Capture the cell that displays the provided text and extract its [X, Y] central coordinate. 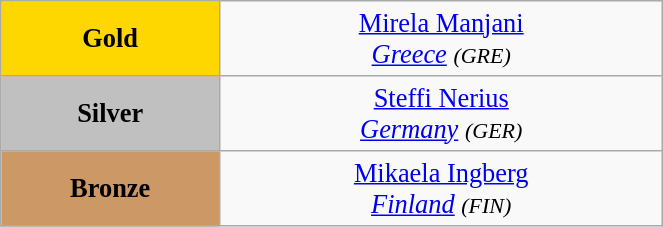
Gold [110, 38]
Steffi NeriusGermany (GER) [442, 112]
Mirela ManjaniGreece (GRE) [442, 38]
Bronze [110, 188]
Silver [110, 112]
Mikaela IngbergFinland (FIN) [442, 188]
